For the text-containing cell, return its midpoint in [x, y] coordinate format. 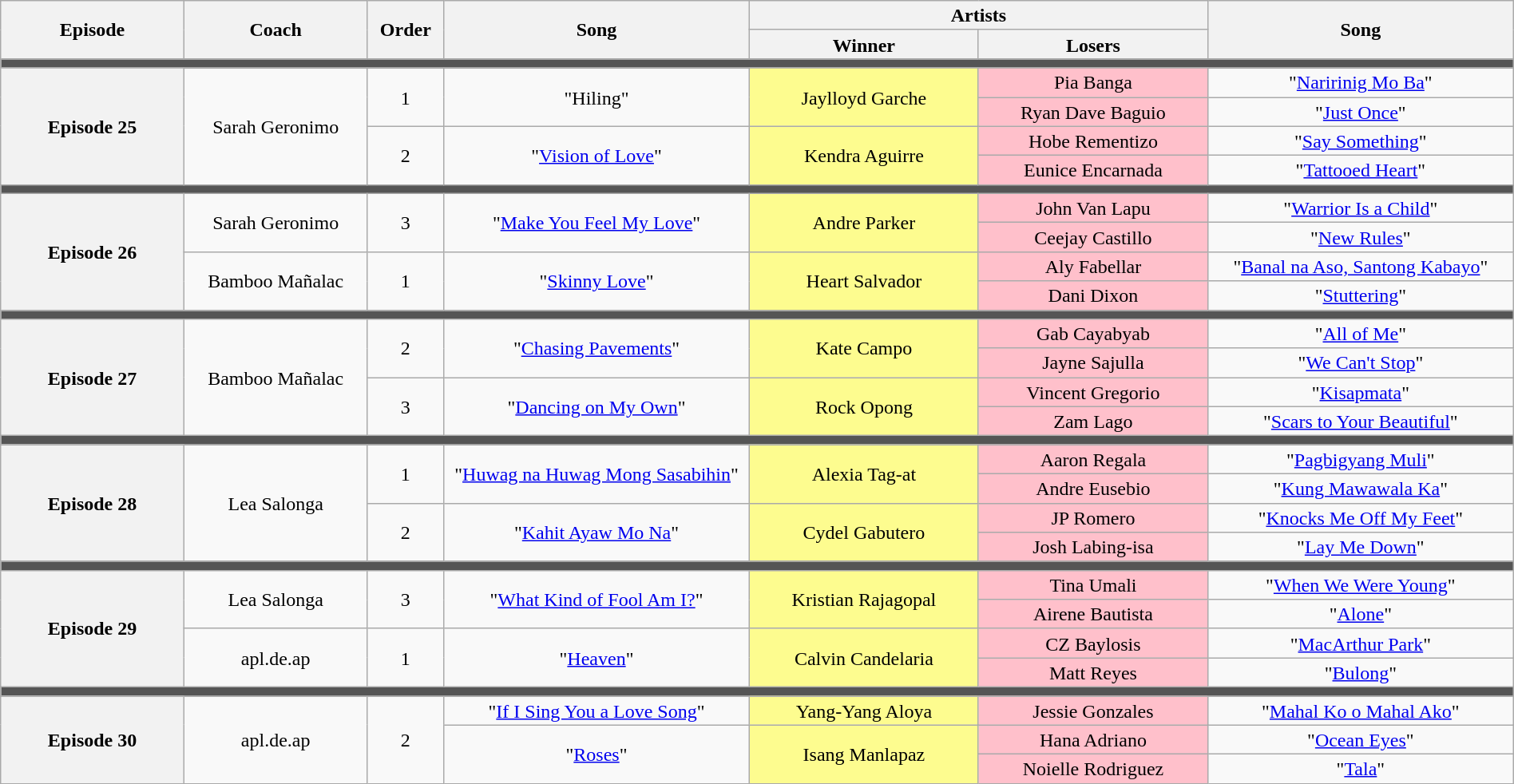
Episode [93, 30]
"Alone" [1361, 615]
"Roses" [597, 754]
Calvin Candelaria [864, 658]
"Skinny Love" [597, 281]
Airene Bautista [1092, 615]
"Just Once" [1361, 112]
Gab Cayabyab [1092, 334]
Josh Labing-isa [1092, 548]
Artists [978, 16]
"Say Something" [1361, 141]
"When We Were Young" [1361, 584]
Hana Adriano [1092, 739]
"Tattooed Heart" [1361, 171]
Ryan Dave Baguio [1092, 112]
Dani Dixon [1092, 295]
"New Rules" [1361, 238]
"Naririnig Mo Ba" [1361, 83]
"Tala" [1361, 770]
Ceejay Castillo [1092, 238]
Aly Fabellar [1092, 267]
Order [406, 30]
Yang-Yang Aloya [864, 711]
"What Kind of Fool Am I?" [597, 599]
"Kisapmata" [1361, 393]
Rock Opong [864, 407]
"Ocean Eyes" [1361, 739]
"Make You Feel My Love" [597, 222]
Isang Manlapaz [864, 754]
Episode 27 [93, 378]
Noielle Rodriguez [1092, 770]
Episode 28 [93, 503]
Vincent Gregorio [1092, 393]
"MacArthur Park" [1361, 643]
Kristian Rajagopal [864, 599]
Aaron Regala [1092, 460]
Matt Reyes [1092, 672]
"We Can't Stop" [1361, 362]
John Van Lapu [1092, 208]
"If I Sing You a Love Song" [597, 711]
"Scars to Your Beautiful" [1361, 422]
Episode 29 [93, 628]
"Kahit Ayaw Mo Na" [597, 532]
"Dancing on My Own" [597, 407]
Andre Parker [864, 222]
Episode 25 [93, 126]
Coach [275, 30]
"Banal na Aso, Santong Kabayo" [1361, 267]
Jaylloyd Garche [864, 97]
Zam Lago [1092, 422]
JP Romero [1092, 517]
"Stuttering" [1361, 295]
Jayne Sajulla [1092, 362]
"Pagbigyang Muli" [1361, 460]
"Knocks Me Off My Feet" [1361, 517]
"All of Me" [1361, 334]
"Hiling" [597, 97]
Eunice Encarnada [1092, 171]
"Chasing Pavements" [597, 348]
Episode 30 [93, 740]
Heart Salvador [864, 281]
"Bulong" [1361, 672]
Jessie Gonzales [1092, 711]
"Heaven" [597, 658]
"Vision of Love" [597, 155]
Pia Banga [1092, 83]
Episode 26 [93, 251]
"Huwag na Huwag Mong Sasabihin" [597, 474]
Andre Eusebio [1092, 489]
"Kung Mawawala Ka" [1361, 489]
"Mahal Ko o Mahal Ako" [1361, 711]
Alexia Tag-at [864, 474]
Hobe Rementizo [1092, 141]
Kendra Aguirre [864, 155]
Losers [1092, 45]
Cydel Gabutero [864, 532]
"Warrior Is a Child" [1361, 208]
"Lay Me Down" [1361, 548]
Tina Umali [1092, 584]
Winner [864, 45]
CZ Baylosis [1092, 643]
Kate Campo [864, 348]
